Pinpoint the cell where the given text exists, returning its (X, Y) midpoint coordinate. 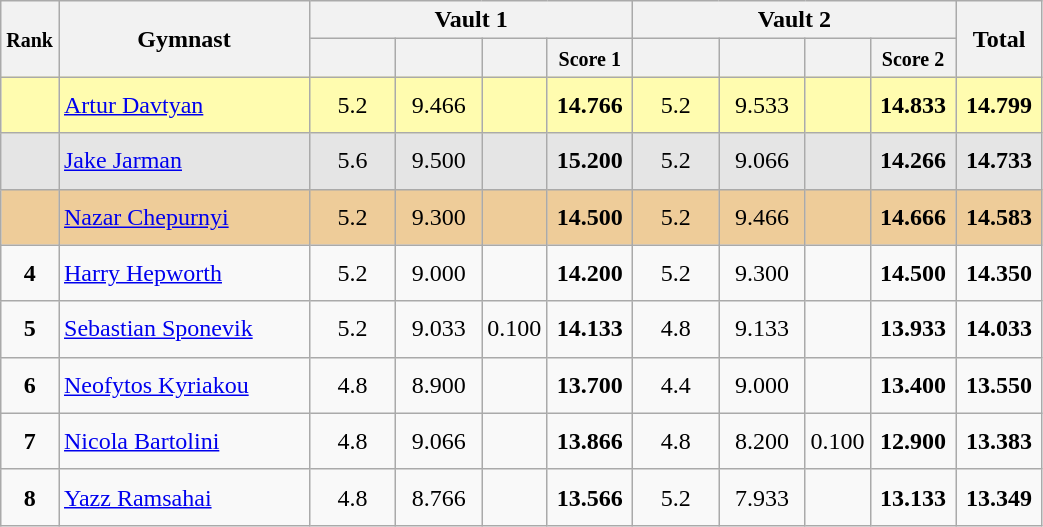
13.133 (913, 497)
5 (30, 329)
Yazz Ramsahai (184, 497)
8 (30, 497)
7.933 (762, 497)
Score 1 (590, 58)
Sebastian Sponevik (184, 329)
15.200 (590, 161)
Harry Hepworth (184, 273)
14.033 (999, 329)
7 (30, 441)
13.550 (999, 385)
14.266 (913, 161)
Rank (30, 39)
13.566 (590, 497)
Vault 2 (794, 20)
12.900 (913, 441)
14.766 (590, 105)
8.900 (439, 385)
14.833 (913, 105)
13.700 (590, 385)
Nazar Chepurnyi (184, 217)
14.583 (999, 217)
14.200 (590, 273)
4.4 (676, 385)
14.799 (999, 105)
9.033 (439, 329)
14.666 (913, 217)
4 (30, 273)
6 (30, 385)
Score 2 (913, 58)
Neofytos Kyriakou (184, 385)
Gymnast (184, 39)
Jake Jarman (184, 161)
Nicola Bartolini (184, 441)
8.200 (762, 441)
9.533 (762, 105)
9.133 (762, 329)
13.866 (590, 441)
Artur Davtyan (184, 105)
14.350 (999, 273)
14.733 (999, 161)
13.349 (999, 497)
14.133 (590, 329)
13.400 (913, 385)
5.6 (353, 161)
13.383 (999, 441)
Total (999, 39)
9.500 (439, 161)
Vault 1 (472, 20)
13.933 (913, 329)
8.766 (439, 497)
